From the cell containing the given text, extract its center point as (X, Y) coordinate. 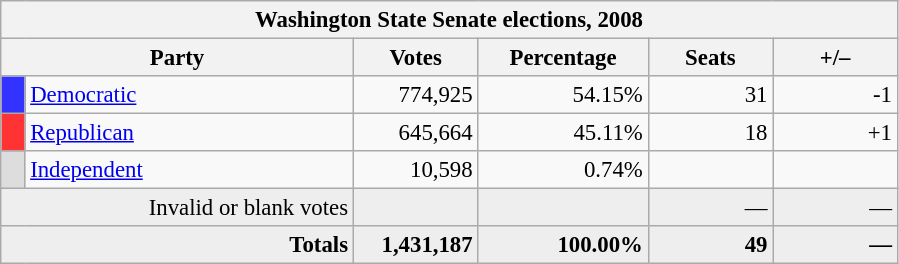
54.15% (563, 95)
Washington State Senate elections, 2008 (450, 20)
+1 (836, 133)
774,925 (416, 95)
Votes (416, 58)
Seats (710, 58)
Independent (189, 170)
645,664 (416, 133)
Totals (178, 245)
Percentage (563, 58)
31 (710, 95)
Party (178, 58)
45.11% (563, 133)
Democratic (189, 95)
100.00% (563, 245)
18 (710, 133)
-1 (836, 95)
10,598 (416, 170)
0.74% (563, 170)
+/– (836, 58)
1,431,187 (416, 245)
Invalid or blank votes (178, 208)
49 (710, 245)
Republican (189, 133)
